Return [X, Y] of the center of cell containing provided text 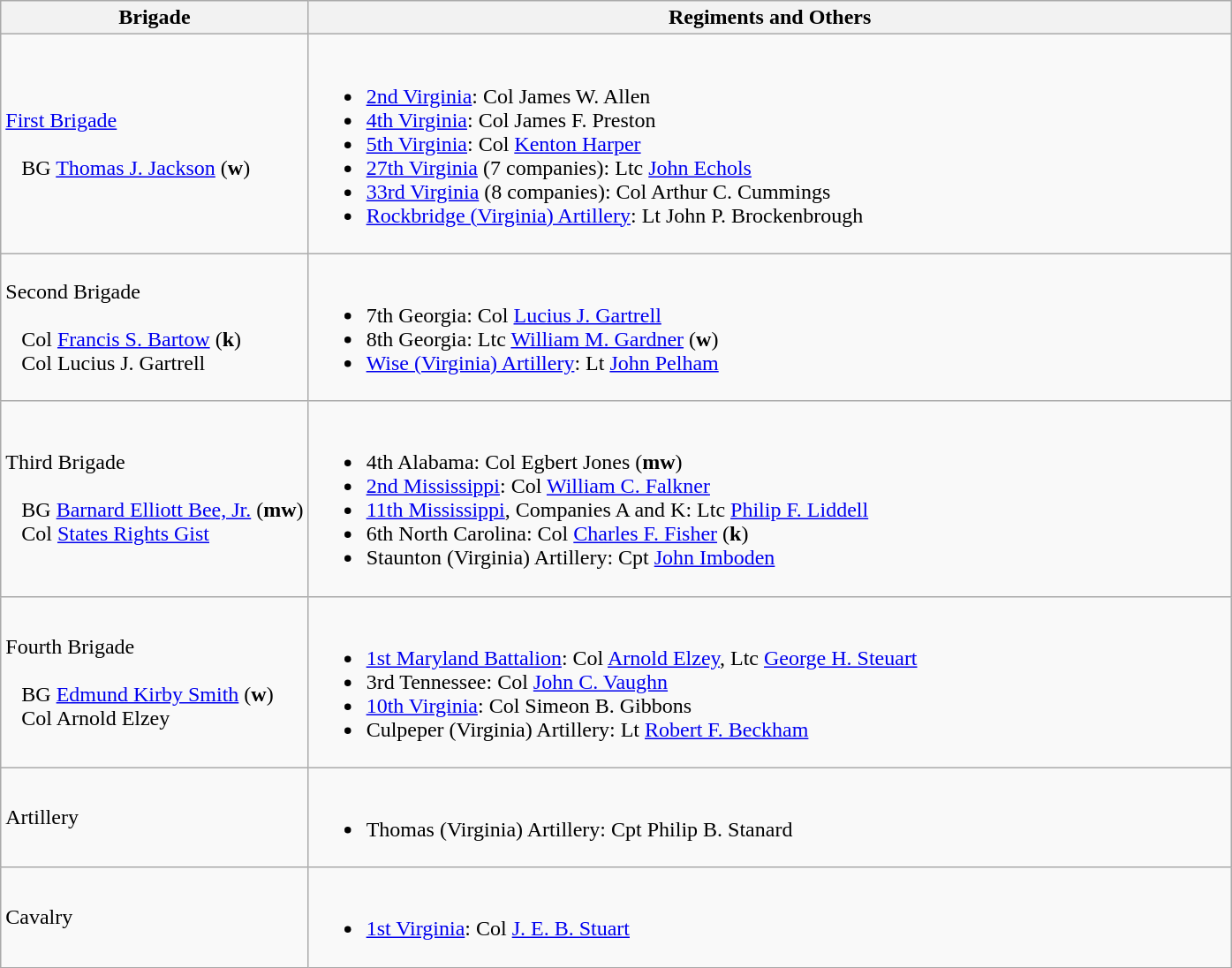
Brigade [155, 18]
First Brigade BG Thomas J. Jackson (w) [155, 144]
Second Brigade Col Francis S. Bartow (k) Col Lucius J. Gartrell [155, 327]
Artillery [155, 818]
Cavalry [155, 917]
Fourth Brigade BG Edmund Kirby Smith (w) Col Arnold Elzey [155, 682]
7th Georgia: Col Lucius J. Gartrell8th Georgia: Ltc William M. Gardner (w)Wise (Virginia) Artillery: Lt John Pelham [770, 327]
Third Brigade BG Barnard Elliott Bee, Jr. (mw) Col States Rights Gist [155, 498]
1st Virginia: Col J. E. B. Stuart [770, 917]
Thomas (Virginia) Artillery: Cpt Philip B. Stanard [770, 818]
Regiments and Others [770, 18]
